Search for the cell housing the specified text and yield its [x, y] center coordinate. 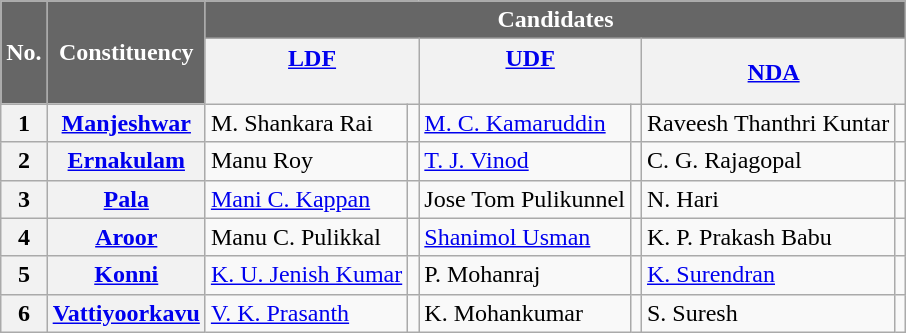
T. J. Vinod [525, 161]
Manu C. Pulikkal [306, 237]
P. Mohanraj [525, 275]
V. K. Prasanth [306, 313]
Vattiyoorkavu [126, 313]
Konni [126, 275]
2 [24, 161]
Raveesh Thanthri Kuntar [768, 123]
M. C. Kamaruddin [525, 123]
No. [24, 52]
NDA [773, 72]
K. U. Jenish Kumar [306, 275]
Candidates [555, 20]
1 [24, 123]
Jose Tom Pulikunnel [525, 199]
6 [24, 313]
3 [24, 199]
Shanimol Usman [525, 237]
Mani C. Kappan [306, 199]
LDF [312, 72]
UDF [530, 72]
C. G. Rajagopal [768, 161]
K. Mohankumar [525, 313]
K. Surendran [768, 275]
K. P. Prakash Babu [768, 237]
Ernakulam [126, 161]
5 [24, 275]
Manu Roy [306, 161]
Aroor [126, 237]
S. Suresh [768, 313]
N. Hari [768, 199]
Manjeshwar [126, 123]
Constituency [126, 52]
M. Shankara Rai [306, 123]
Pala [126, 199]
4 [24, 237]
